Detect which cell encompasses the target text, then output its [X, Y] center coordinate. 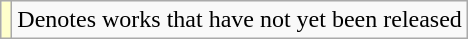
Denotes works that have not yet been released [240, 20]
